For the text-containing cell, return its midpoint in (X, Y) coordinate format. 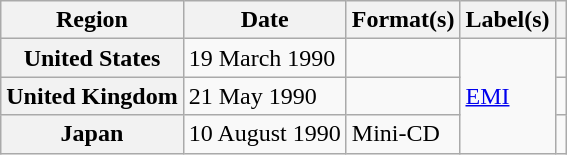
United Kingdom (92, 96)
19 March 1990 (264, 58)
EMI (508, 96)
Mini-CD (403, 134)
Date (264, 20)
Region (92, 20)
Label(s) (508, 20)
21 May 1990 (264, 96)
Japan (92, 134)
United States (92, 58)
Format(s) (403, 20)
10 August 1990 (264, 134)
